Locate the cell with the specified text and output its [X, Y] center coordinate. 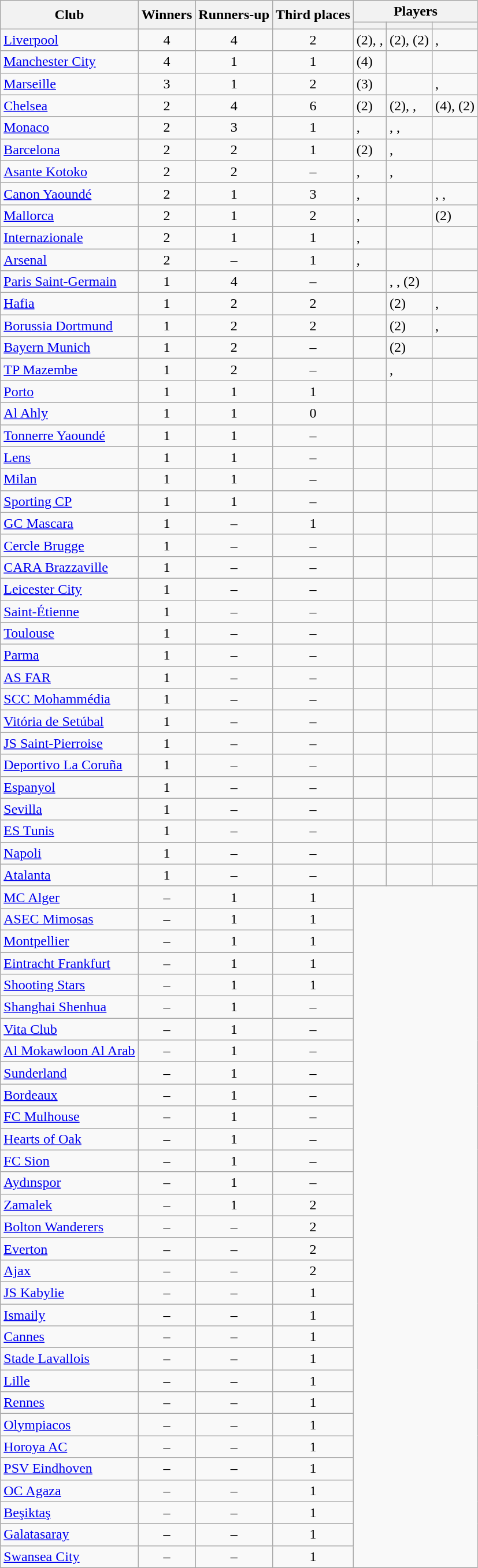
(2), (2) [409, 40]
Runners-up [234, 15]
Sunderland [69, 1073]
Al Ahly [69, 414]
Vitória de Setúbal [69, 721]
(4), (2) [454, 106]
Club [69, 15]
Hafia [69, 304]
Eintracht Frankfurt [69, 963]
MC Alger [69, 897]
JS Saint-Pierroise [69, 743]
Rennes [69, 1403]
(3) [370, 84]
Beşiktaş [69, 1513]
6 [313, 106]
Milan [69, 479]
Marseille [69, 84]
Parma [69, 655]
Hearts of Oak [69, 1139]
ES Tunis [69, 831]
Leicester City [69, 589]
Shanghai Shenhua [69, 1007]
Everton [69, 1249]
Cannes [69, 1337]
Swansea City [69, 1556]
Olympiacos [69, 1425]
Liverpool [69, 40]
Bordeaux [69, 1095]
Bolton Wanderers [69, 1227]
, , (2) [409, 282]
Arsenal [69, 259]
Galatasaray [69, 1535]
Saint-Étienne [69, 612]
SCC Mohammédia [69, 699]
Bayern Munich [69, 348]
Tonnerre Yaoundé [69, 435]
CARA Brazzaville [69, 567]
Ismaily [69, 1315]
TP Mazembe [69, 370]
Ajax [69, 1271]
Stade Lavallois [69, 1359]
Toulouse [69, 634]
Napoli [69, 853]
Shooting Stars [69, 985]
0 [313, 414]
Montpellier [69, 941]
Manchester City [69, 62]
Deportivo La Coruña [69, 765]
Borussia Dortmund [69, 326]
Monaco [69, 128]
FC Mulhouse [69, 1117]
Cercle Brugge [69, 545]
Sevilla [69, 809]
Porto [69, 392]
Players [415, 12]
Winners [166, 15]
Mallorca [69, 215]
Horoya AC [69, 1447]
Sporting CP [69, 501]
GC Mascara [69, 523]
Internazionale [69, 237]
Aydınspor [69, 1183]
Paris Saint-Germain [69, 282]
FC Sion [69, 1161]
Barcelona [69, 150]
OC Agaza [69, 1491]
Zamalek [69, 1205]
AS FAR [69, 677]
Al Mokawloon Al Arab [69, 1051]
Canon Yaoundé [69, 193]
Atalanta [69, 875]
Vita Club [69, 1029]
JS Kabylie [69, 1293]
Espanyol [69, 787]
Third places [313, 15]
Chelsea [69, 106]
ASEC Mimosas [69, 919]
Lens [69, 457]
PSV Eindhoven [69, 1469]
Asante Kotoko [69, 172]
(4) [370, 62]
Lille [69, 1381]
